Locate the cell with the specified text and output its (X, Y) center coordinate. 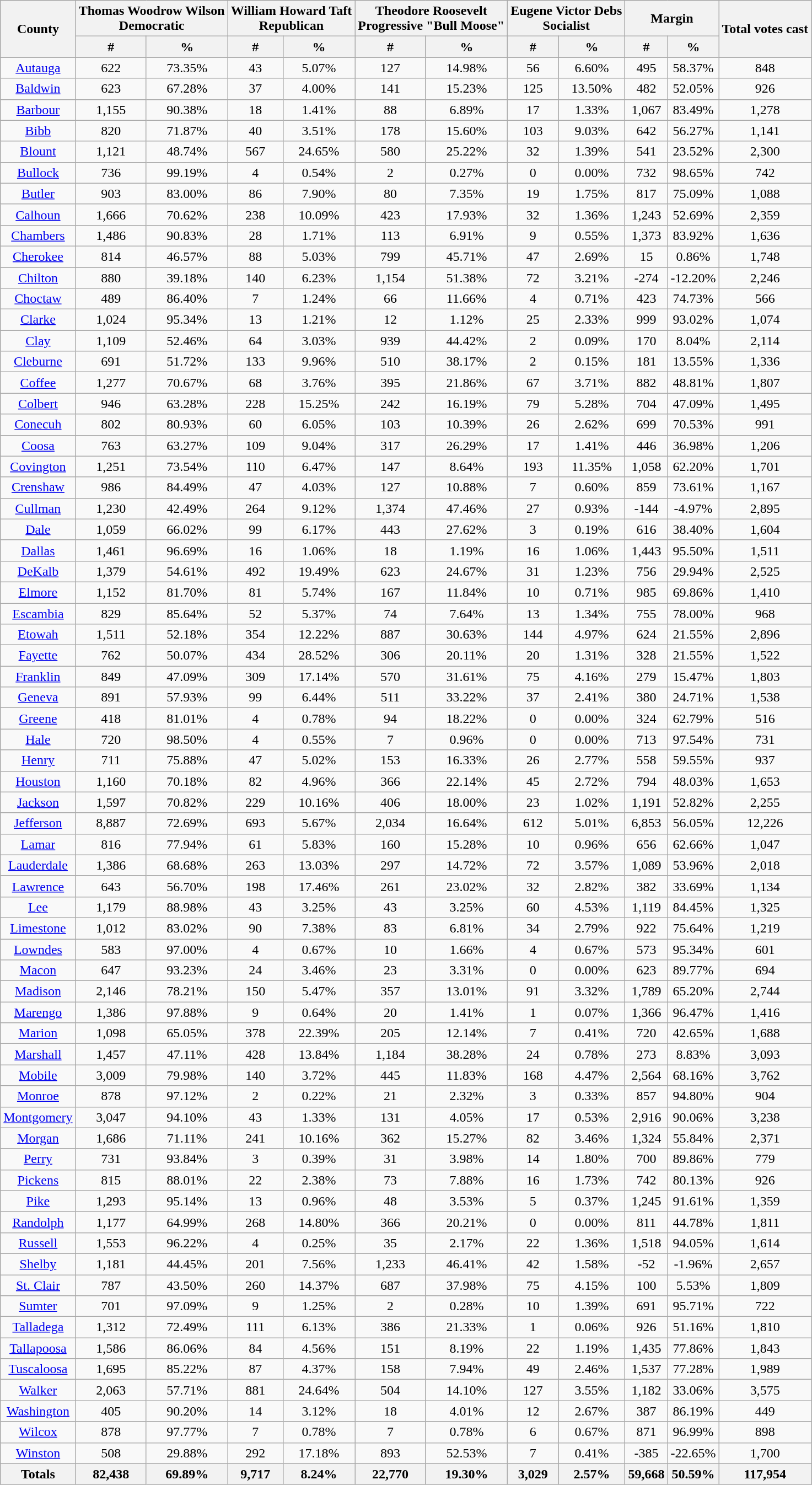
8,887 (111, 823)
1,809 (765, 1285)
848 (765, 68)
198 (255, 886)
Calhoun (38, 215)
3.71% (592, 383)
1,088 (765, 194)
0.15% (592, 362)
1,636 (765, 235)
3.98% (466, 1159)
70.18% (187, 781)
1,160 (111, 781)
829 (111, 614)
3,029 (533, 1474)
405 (111, 1411)
736 (111, 173)
Barbour (38, 110)
65.20% (693, 991)
1,233 (390, 1264)
12.22% (319, 635)
1,688 (765, 1033)
50.59% (693, 1474)
14.37% (319, 1285)
42.49% (187, 508)
6.60% (592, 68)
160 (390, 844)
882 (646, 383)
94.10% (187, 1117)
2.57% (592, 1474)
5.28% (592, 404)
711 (111, 760)
567 (255, 152)
0.33% (592, 1096)
1,789 (646, 991)
17.18% (319, 1453)
56.27% (693, 131)
201 (255, 1264)
0.37% (592, 1201)
799 (390, 256)
939 (390, 341)
73.54% (187, 467)
871 (646, 1432)
7.94% (466, 1369)
1,537 (646, 1369)
21 (390, 1096)
3,009 (111, 1075)
39.18% (187, 277)
1,416 (765, 1012)
7.38% (319, 928)
83.92% (693, 235)
1,047 (765, 844)
44.42% (466, 341)
64 (255, 341)
1,374 (390, 508)
93.84% (187, 1159)
504 (390, 1390)
Margin (672, 19)
Mobile (38, 1075)
52.05% (693, 89)
541 (646, 152)
Baldwin (38, 89)
1,312 (111, 1327)
15.47% (693, 677)
Pike (38, 1201)
70.53% (693, 425)
20.21% (466, 1222)
1.75% (592, 194)
7.64% (466, 614)
94.05% (693, 1243)
382 (646, 886)
30.63% (466, 635)
Covington (38, 467)
88.01% (187, 1180)
Randolph (38, 1222)
763 (111, 446)
891 (111, 698)
Crenshaw (38, 487)
3.32% (592, 991)
5 (533, 1201)
2.46% (592, 1369)
2,525 (765, 571)
-52 (646, 1264)
434 (255, 656)
4.97% (592, 635)
Lawrence (38, 886)
3,238 (765, 1117)
3.55% (592, 1390)
6.23% (319, 277)
1,379 (111, 571)
4.05% (466, 1117)
5.02% (319, 760)
Dallas (38, 550)
29.94% (693, 571)
-274 (646, 277)
1,184 (390, 1054)
56.05% (693, 823)
24.71% (693, 698)
66 (390, 299)
90 (255, 928)
1,230 (111, 508)
14.80% (319, 1222)
922 (646, 928)
292 (255, 1453)
Marshall (38, 1054)
446 (646, 446)
Cherokee (38, 256)
1,686 (111, 1138)
7.88% (466, 1180)
12.14% (466, 1033)
96.69% (187, 550)
1,134 (765, 886)
13.50% (592, 89)
62.66% (693, 844)
0.25% (319, 1243)
42.65% (693, 1033)
59,668 (646, 1474)
52.18% (187, 635)
58.37% (693, 68)
1,522 (765, 656)
97.09% (187, 1306)
6 (533, 1432)
Lee (38, 907)
133 (255, 362)
Wilcox (38, 1432)
5.53% (693, 1285)
1,811 (765, 1222)
297 (390, 865)
2.72% (592, 781)
93.23% (187, 971)
5.47% (319, 991)
4.16% (592, 677)
802 (111, 425)
261 (390, 886)
71.87% (187, 131)
510 (390, 362)
1,443 (646, 550)
47.11% (187, 1054)
78.21% (187, 991)
24.67% (466, 571)
66.02% (187, 529)
9.12% (319, 508)
97.12% (187, 1096)
6.05% (319, 425)
9.96% (319, 362)
DeKalb (38, 571)
9.04% (319, 446)
0.64% (319, 1012)
35 (390, 1243)
Dale (38, 529)
755 (646, 614)
893 (390, 1453)
1,810 (765, 1327)
2,916 (646, 1117)
25.22% (466, 152)
49 (533, 1369)
88.98% (187, 907)
0.07% (592, 1012)
1,614 (765, 1243)
68.16% (693, 1075)
0.53% (592, 1117)
903 (111, 194)
Tuscaloosa (38, 1369)
1,098 (111, 1033)
968 (765, 614)
95.71% (693, 1306)
62.20% (693, 467)
Chilton (38, 277)
Walker (38, 1390)
15 (646, 256)
2,895 (765, 508)
52.46% (187, 341)
96.99% (693, 1432)
482 (646, 89)
816 (111, 844)
81.70% (187, 592)
15.25% (319, 404)
3.57% (592, 865)
89.77% (693, 971)
Hale (38, 739)
1,457 (111, 1054)
815 (111, 1180)
90.06% (693, 1117)
2,018 (765, 865)
Macon (38, 971)
937 (765, 760)
Thomas Woodrow WilsonDemocratic (152, 19)
80 (390, 194)
418 (111, 719)
10.09% (319, 215)
701 (111, 1306)
887 (390, 635)
2,744 (765, 991)
52 (255, 614)
3.21% (592, 277)
8.04% (693, 341)
Totals (38, 1474)
1,373 (646, 235)
147 (390, 467)
1,177 (111, 1222)
45.71% (466, 256)
694 (765, 971)
-1.96% (693, 1264)
19.49% (319, 571)
1.73% (592, 1180)
99.19% (187, 173)
7.56% (319, 1264)
1,666 (111, 215)
3,047 (111, 1117)
90.20% (187, 1411)
2.82% (592, 886)
31.61% (466, 677)
1.24% (319, 299)
1,181 (111, 1264)
141 (390, 89)
48.74% (187, 152)
0.54% (319, 173)
51.72% (187, 362)
Franklin (38, 677)
5.37% (319, 614)
33.06% (693, 1390)
14.10% (466, 1390)
10.39% (466, 425)
170 (646, 341)
43.50% (187, 1285)
16.64% (466, 823)
181 (646, 362)
1,121 (111, 152)
17.46% (319, 886)
Choctaw (38, 299)
362 (390, 1138)
Blount (38, 152)
67.28% (187, 89)
79.98% (187, 1075)
73.61% (693, 487)
1,604 (765, 529)
566 (765, 299)
2,564 (646, 1075)
508 (111, 1453)
1,695 (111, 1369)
1,410 (765, 592)
72.49% (187, 1327)
570 (390, 677)
21.86% (466, 383)
14.72% (466, 865)
1,324 (646, 1138)
83.49% (693, 110)
62.79% (693, 719)
647 (111, 971)
97.88% (187, 1012)
6.13% (319, 1327)
328 (646, 656)
22.14% (466, 781)
4.15% (592, 1285)
6.81% (466, 928)
3,093 (765, 1054)
5.83% (319, 844)
794 (646, 781)
4.00% (319, 89)
205 (390, 1033)
82,438 (111, 1474)
1,807 (765, 383)
3.72% (319, 1075)
68.68% (187, 865)
86.06% (187, 1348)
23.02% (466, 886)
2.69% (592, 256)
1,155 (111, 110)
1,141 (765, 131)
1.12% (466, 320)
6.47% (319, 467)
86 (255, 194)
91 (533, 991)
10.88% (466, 487)
1.71% (319, 235)
75.88% (187, 760)
6.91% (466, 235)
0.27% (466, 173)
1,586 (111, 1348)
Pickens (38, 1180)
1,243 (646, 215)
Geneva (38, 698)
Madison (38, 991)
1.25% (319, 1306)
80.93% (187, 425)
1,059 (111, 529)
495 (646, 68)
19 (533, 194)
354 (255, 635)
687 (390, 1285)
4.47% (592, 1075)
22.39% (319, 1033)
9.03% (592, 131)
1,701 (765, 467)
0.22% (319, 1096)
Escambia (38, 614)
317 (390, 446)
75.09% (693, 194)
71.11% (187, 1138)
18.00% (466, 802)
260 (255, 1285)
Chambers (38, 235)
44.45% (187, 1264)
87 (255, 1369)
84.45% (693, 907)
380 (646, 698)
11.35% (592, 467)
-385 (646, 1453)
264 (255, 508)
36.98% (693, 446)
Talladega (38, 1327)
Coosa (38, 446)
52.69% (693, 215)
0.60% (592, 487)
5.03% (319, 256)
Jackson (38, 802)
386 (390, 1327)
55.84% (693, 1138)
1.34% (592, 614)
85.64% (187, 614)
100 (646, 1285)
13.03% (319, 865)
2.41% (592, 698)
880 (111, 277)
229 (255, 802)
27.62% (466, 529)
97.77% (187, 1432)
County (38, 29)
699 (646, 425)
573 (646, 949)
999 (646, 320)
158 (390, 1369)
0.19% (592, 529)
Perry (38, 1159)
St. Clair (38, 1285)
83.02% (187, 928)
1,245 (646, 1201)
51.16% (693, 1327)
6.44% (319, 698)
445 (390, 1075)
Cleburne (38, 362)
268 (255, 1222)
11.84% (466, 592)
Russell (38, 1243)
1,012 (111, 928)
2.77% (592, 760)
228 (255, 404)
Colbert (38, 404)
96.47% (693, 1012)
Total votes cast (765, 29)
11.83% (466, 1075)
117,954 (765, 1474)
Fayette (38, 656)
90.38% (187, 110)
95.50% (693, 550)
Monroe (38, 1096)
2,300 (765, 152)
0.28% (466, 1306)
74 (390, 614)
817 (646, 194)
1,538 (765, 698)
98.50% (187, 739)
7.90% (319, 194)
Shelby (38, 1264)
13.84% (319, 1054)
Bibb (38, 131)
0.93% (592, 508)
656 (646, 844)
8.24% (319, 1474)
1,182 (646, 1390)
94.80% (693, 1096)
1,152 (111, 592)
395 (390, 383)
14.98% (466, 68)
985 (646, 592)
324 (646, 719)
63.27% (187, 446)
8.83% (693, 1054)
Bullock (38, 173)
13.01% (466, 991)
48.03% (693, 781)
1.21% (319, 320)
Lowndes (38, 949)
85.22% (187, 1369)
558 (646, 760)
70.67% (187, 383)
2.17% (466, 1243)
704 (646, 404)
580 (390, 152)
81.01% (187, 719)
50.07% (187, 656)
1,219 (765, 928)
4.37% (319, 1369)
3.12% (319, 1411)
William Howard TaftRepublican (291, 19)
27 (533, 508)
18.22% (466, 719)
Etowah (38, 635)
8.64% (466, 467)
193 (533, 467)
1,748 (765, 256)
849 (111, 677)
2.79% (592, 928)
1,461 (111, 550)
111 (255, 1327)
489 (111, 299)
2.33% (592, 320)
Tallapoosa (38, 1348)
1,277 (111, 383)
Houston (38, 781)
9,717 (255, 1474)
2,371 (765, 1138)
95.14% (187, 1201)
811 (646, 1222)
28 (255, 235)
178 (390, 131)
-22.65% (693, 1453)
Jefferson (38, 823)
22,770 (390, 1474)
2.32% (466, 1096)
722 (765, 1306)
63.28% (187, 404)
1,293 (111, 1201)
44.78% (693, 1222)
4.56% (319, 1348)
113 (390, 235)
511 (390, 698)
881 (255, 1390)
77.28% (693, 1369)
89.86% (693, 1159)
24.64% (319, 1390)
1,179 (111, 907)
1,119 (646, 907)
1,803 (765, 677)
1,067 (646, 110)
28.52% (319, 656)
-144 (646, 508)
3.51% (319, 131)
19.30% (466, 1474)
Limestone (38, 928)
52.53% (466, 1453)
54.61% (187, 571)
83 (390, 928)
78.00% (693, 614)
-12.20% (693, 277)
1,278 (765, 110)
3.03% (319, 341)
21.33% (466, 1327)
4.53% (592, 907)
1,989 (765, 1369)
Henry (38, 760)
612 (533, 823)
86.40% (187, 299)
Sumter (38, 1306)
2,657 (765, 1264)
33.22% (466, 698)
1,435 (646, 1348)
1,843 (765, 1348)
857 (646, 1096)
306 (390, 656)
73 (390, 1180)
238 (255, 215)
898 (765, 1432)
144 (533, 635)
1,597 (111, 802)
15.60% (466, 131)
40 (255, 131)
64.99% (187, 1222)
75.64% (693, 928)
Marion (38, 1033)
5.07% (319, 68)
242 (390, 404)
642 (646, 131)
Morgan (38, 1138)
53.96% (693, 865)
86.19% (693, 1411)
74.73% (693, 299)
1,191 (646, 802)
516 (765, 719)
2.62% (592, 425)
56.70% (187, 886)
1.58% (592, 1264)
622 (111, 68)
91.61% (693, 1201)
5.67% (319, 823)
48 (390, 1201)
70.82% (187, 802)
70.62% (187, 215)
57.71% (187, 1390)
45 (533, 781)
449 (765, 1411)
47.46% (466, 508)
1.23% (592, 571)
15.28% (466, 844)
1,700 (765, 1453)
69.89% (187, 1474)
1,154 (390, 277)
1,024 (111, 320)
125 (533, 89)
Elmore (38, 592)
81 (255, 592)
Lauderdale (38, 865)
38.17% (466, 362)
1,653 (765, 781)
859 (646, 487)
Marengo (38, 1012)
79 (533, 404)
946 (111, 404)
109 (255, 446)
1,074 (765, 320)
0.39% (319, 1159)
1,089 (646, 865)
29.88% (187, 1453)
986 (111, 487)
23.52% (693, 152)
2,246 (765, 277)
601 (765, 949)
1.80% (592, 1159)
167 (390, 592)
443 (390, 529)
97.54% (693, 739)
241 (255, 1138)
42 (533, 1264)
387 (646, 1411)
-4.97% (693, 508)
Clarke (38, 320)
1,495 (765, 404)
83.00% (187, 194)
Washington (38, 1411)
2,146 (111, 991)
2.67% (592, 1411)
37.98% (466, 1285)
1,325 (765, 907)
2,114 (765, 341)
616 (646, 529)
Autauga (38, 68)
406 (390, 802)
Cullman (38, 508)
756 (646, 571)
4.01% (466, 1411)
25 (533, 320)
273 (646, 1054)
61 (255, 844)
2.38% (319, 1180)
12,226 (765, 823)
73.35% (187, 68)
820 (111, 131)
153 (390, 760)
904 (765, 1096)
17.93% (466, 215)
20.11% (466, 656)
1,518 (646, 1243)
48.81% (693, 383)
624 (646, 635)
65.05% (187, 1033)
94 (390, 719)
814 (111, 256)
16.19% (466, 404)
1.02% (592, 802)
33.69% (693, 886)
713 (646, 739)
38.28% (466, 1054)
693 (255, 823)
151 (390, 1348)
1,486 (111, 235)
98.65% (693, 173)
Montgomery (38, 1117)
69.86% (693, 592)
34 (533, 928)
1,109 (111, 341)
68 (255, 383)
Conecuh (38, 425)
Clay (38, 341)
15.23% (466, 89)
67 (533, 383)
583 (111, 949)
7.35% (466, 194)
2,359 (765, 215)
3,762 (765, 1075)
6,853 (646, 823)
80.13% (693, 1180)
46.41% (466, 1264)
1.66% (466, 949)
6.89% (466, 110)
110 (255, 467)
90.83% (187, 235)
131 (390, 1117)
97.00% (187, 949)
1,336 (765, 362)
263 (255, 865)
0.86% (693, 256)
1,167 (765, 487)
378 (255, 1033)
150 (255, 991)
732 (646, 173)
643 (111, 886)
46.57% (187, 256)
1,058 (646, 467)
279 (646, 677)
1,251 (111, 467)
57.93% (187, 698)
96.22% (187, 1243)
56 (533, 68)
24.65% (319, 152)
700 (646, 1159)
Coffee (38, 383)
762 (111, 656)
3.31% (466, 971)
Eugene Victor DebsSocialist (567, 19)
4.03% (319, 487)
3.76% (319, 383)
1,553 (111, 1243)
357 (390, 991)
15.27% (466, 1138)
Butler (38, 194)
779 (765, 1159)
787 (111, 1285)
52.82% (693, 802)
1,366 (646, 1012)
2,896 (765, 635)
8.19% (466, 1348)
1,359 (765, 1201)
1,206 (765, 446)
16.33% (466, 760)
428 (255, 1054)
3.53% (466, 1201)
93.02% (693, 320)
0.06% (592, 1327)
0.09% (592, 341)
2,063 (111, 1390)
2,034 (390, 823)
309 (255, 677)
991 (765, 425)
492 (255, 571)
84.49% (187, 487)
Lamar (38, 844)
38.40% (693, 529)
Greene (38, 719)
1.31% (592, 656)
4.96% (319, 781)
72.69% (187, 823)
5.74% (319, 592)
Winston (38, 1453)
59.55% (693, 760)
77.86% (693, 1348)
6.17% (319, 529)
51.38% (466, 277)
17.14% (319, 677)
26.29% (466, 446)
2,255 (765, 802)
3,575 (765, 1390)
168 (533, 1075)
84 (255, 1348)
11.66% (466, 299)
77.94% (187, 844)
13.55% (693, 362)
5.01% (592, 823)
Theodore RooseveltProgressive "Bull Moose" (431, 19)
